Identify which cell holds the provided text, then report its [X, Y] central coordinate. 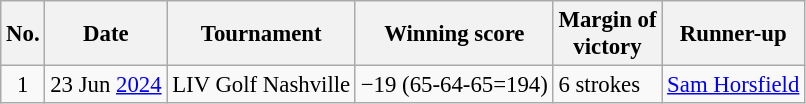
No. [23, 34]
23 Jun 2024 [106, 85]
Date [106, 34]
6 strokes [608, 85]
Runner-up [734, 34]
Winning score [454, 34]
Tournament [262, 34]
Sam Horsfield [734, 85]
LIV Golf Nashville [262, 85]
−19 (65-64-65=194) [454, 85]
Margin ofvictory [608, 34]
1 [23, 85]
